Detect which cell encompasses the target text, then output its (X, Y) center coordinate. 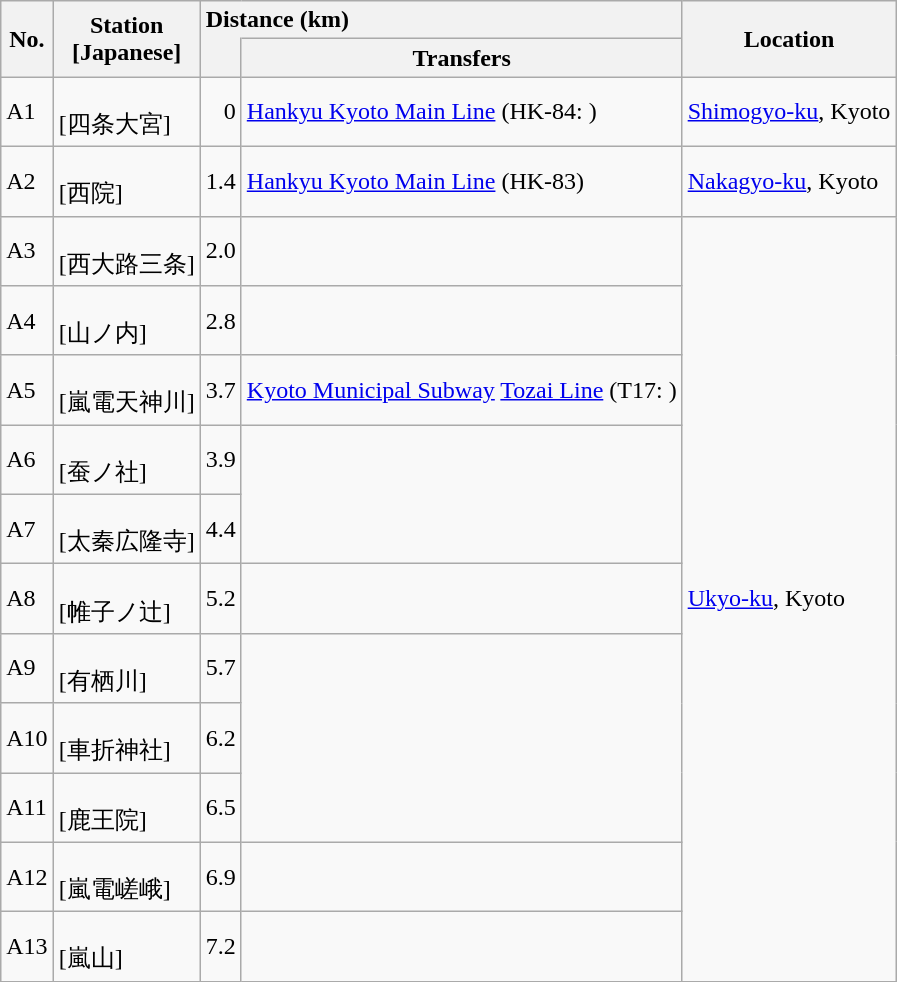
Hankyu Kyoto Main Line (HK-84: ) (462, 112)
Distance (km) (441, 20)
Hankyu Kyoto Main Line (HK-83) (462, 181)
2.8 (220, 321)
3.7 (220, 390)
[車折神社] (126, 738)
A8 (27, 599)
A3 (27, 251)
3.9 (220, 460)
[鹿王院] (126, 807)
6.2 (220, 738)
Transfers (462, 58)
[嵐電嵯峨] (126, 877)
Shimogyo-ku, Kyoto (789, 112)
Ukyo-ku, Kyoto (789, 598)
A11 (27, 807)
[嵐山] (126, 947)
A1 (27, 112)
6.9 (220, 877)
Kyoto Municipal Subway Tozai Line (T17: ) (462, 390)
0 (220, 112)
A7 (27, 529)
A4 (27, 321)
5.7 (220, 668)
A12 (27, 877)
A5 (27, 390)
Location (789, 39)
[帷子ノ辻] (126, 599)
A9 (27, 668)
[西大路三条] (126, 251)
2.0 (220, 251)
[太秦広隆寺] (126, 529)
A2 (27, 181)
A13 (27, 947)
No. (27, 39)
Station[Japanese] (126, 39)
A10 (27, 738)
[有栖川] (126, 668)
6.5 (220, 807)
[蚕ノ社] (126, 460)
5.2 (220, 599)
[嵐電天神川] (126, 390)
[四条大宮] (126, 112)
7.2 (220, 947)
1.4 (220, 181)
Nakagyo-ku, Kyoto (789, 181)
A6 (27, 460)
4.4 (220, 529)
[西院] (126, 181)
[山ノ内] (126, 321)
